Extract the (x, y) coordinate from the center of the cell holding the provided text.  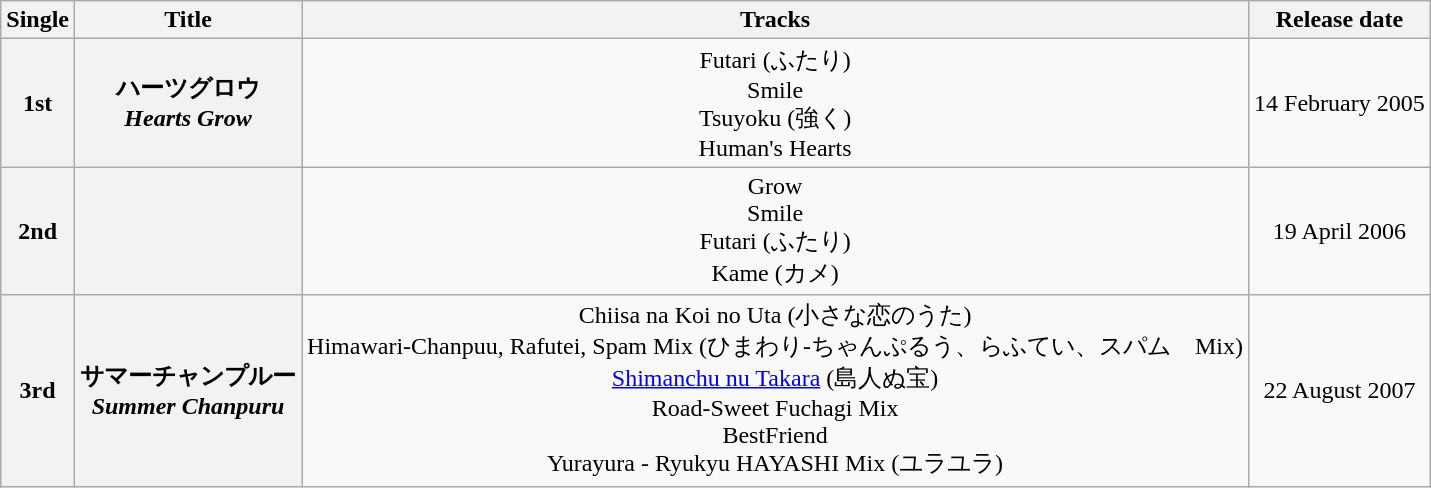
Grow Smile Futari (ふたり) Kame (カメ) (776, 231)
Single (38, 20)
Release date (1340, 20)
Futari (ふたり) Smile Tsuyoku (強く) Human's Hearts (776, 103)
ハーツグロウ Hearts Grow (188, 103)
14 February 2005 (1340, 103)
Title (188, 20)
19 April 2006 (1340, 231)
1st (38, 103)
サマーチャンプルー Summer Chanpuru (188, 390)
22 August 2007 (1340, 390)
2nd (38, 231)
3rd (38, 390)
Tracks (776, 20)
